Determine the (X, Y) coordinate at the center of the cell enclosing the given text.  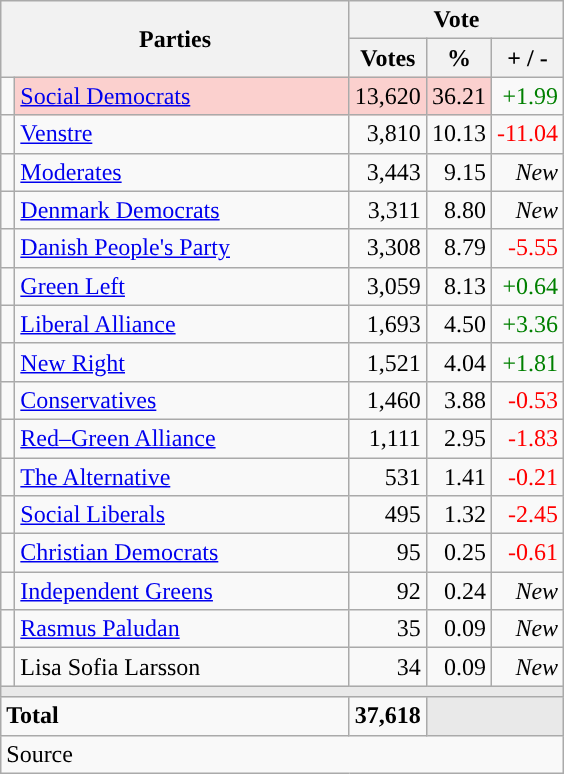
Total (176, 716)
3,443 (388, 172)
Danish People's Party (182, 248)
Red–Green Alliance (182, 438)
1.32 (458, 515)
Social Democrats (182, 96)
95 (388, 553)
1,521 (388, 362)
-0.61 (527, 553)
92 (388, 591)
13,620 (388, 96)
0.25 (458, 553)
Venstre (182, 134)
Denmark Democrats (182, 210)
Lisa Sofia Larsson (182, 667)
3,308 (388, 248)
Source (282, 754)
Christian Democrats (182, 553)
+ / - (527, 58)
2.95 (458, 438)
New Right (182, 362)
Parties (176, 39)
4.04 (458, 362)
Liberal Alliance (182, 324)
1,111 (388, 438)
-5.55 (527, 248)
Conservatives (182, 400)
+0.64 (527, 286)
The Alternative (182, 477)
-2.45 (527, 515)
-11.04 (527, 134)
37,618 (388, 716)
Rasmus Paludan (182, 629)
3,311 (388, 210)
8.79 (458, 248)
36.21 (458, 96)
+1.81 (527, 362)
% (458, 58)
+3.36 (527, 324)
3.88 (458, 400)
3,810 (388, 134)
-0.53 (527, 400)
495 (388, 515)
1,693 (388, 324)
Moderates (182, 172)
Green Left (182, 286)
+1.99 (527, 96)
4.50 (458, 324)
1.41 (458, 477)
0.24 (458, 591)
Independent Greens (182, 591)
3,059 (388, 286)
Vote (456, 20)
8.80 (458, 210)
34 (388, 667)
8.13 (458, 286)
Social Liberals (182, 515)
531 (388, 477)
-1.83 (527, 438)
Votes (388, 58)
1,460 (388, 400)
10.13 (458, 134)
35 (388, 629)
-0.21 (527, 477)
9.15 (458, 172)
